Return (X, Y) of the center of cell containing provided text 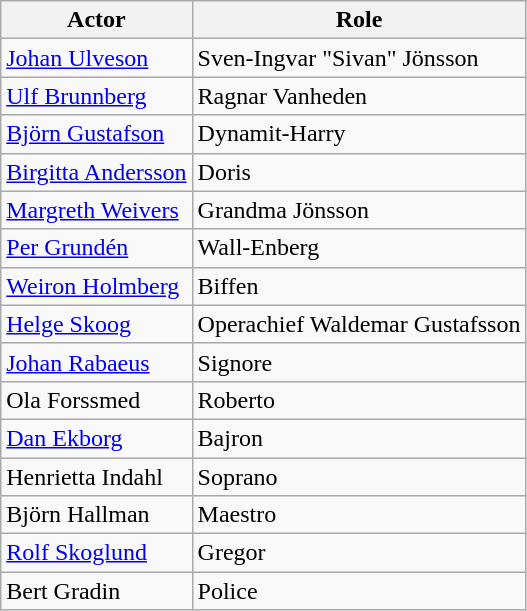
Dynamit-Harry (359, 134)
Johan Rabaeus (96, 362)
Biffen (359, 286)
Gregor (359, 553)
Ragnar Vanheden (359, 96)
Johan Ulveson (96, 58)
Helge Skoog (96, 324)
Ola Forssmed (96, 400)
Weiron Holmberg (96, 286)
Bajron (359, 438)
Grandma Jönsson (359, 210)
Björn Hallman (96, 515)
Soprano (359, 477)
Rolf Skoglund (96, 553)
Björn Gustafson (96, 134)
Margreth Weivers (96, 210)
Operachief Waldemar Gustafsson (359, 324)
Roberto (359, 400)
Doris (359, 172)
Bert Gradin (96, 591)
Dan Ekborg (96, 438)
Actor (96, 20)
Role (359, 20)
Maestro (359, 515)
Birgitta Andersson (96, 172)
Ulf Brunnberg (96, 96)
Henrietta Indahl (96, 477)
Signore (359, 362)
Wall-Enberg (359, 248)
Per Grundén (96, 248)
Sven-Ingvar "Sivan" Jönsson (359, 58)
Police (359, 591)
